Detect which cell encompasses the target text, then output its [x, y] center coordinate. 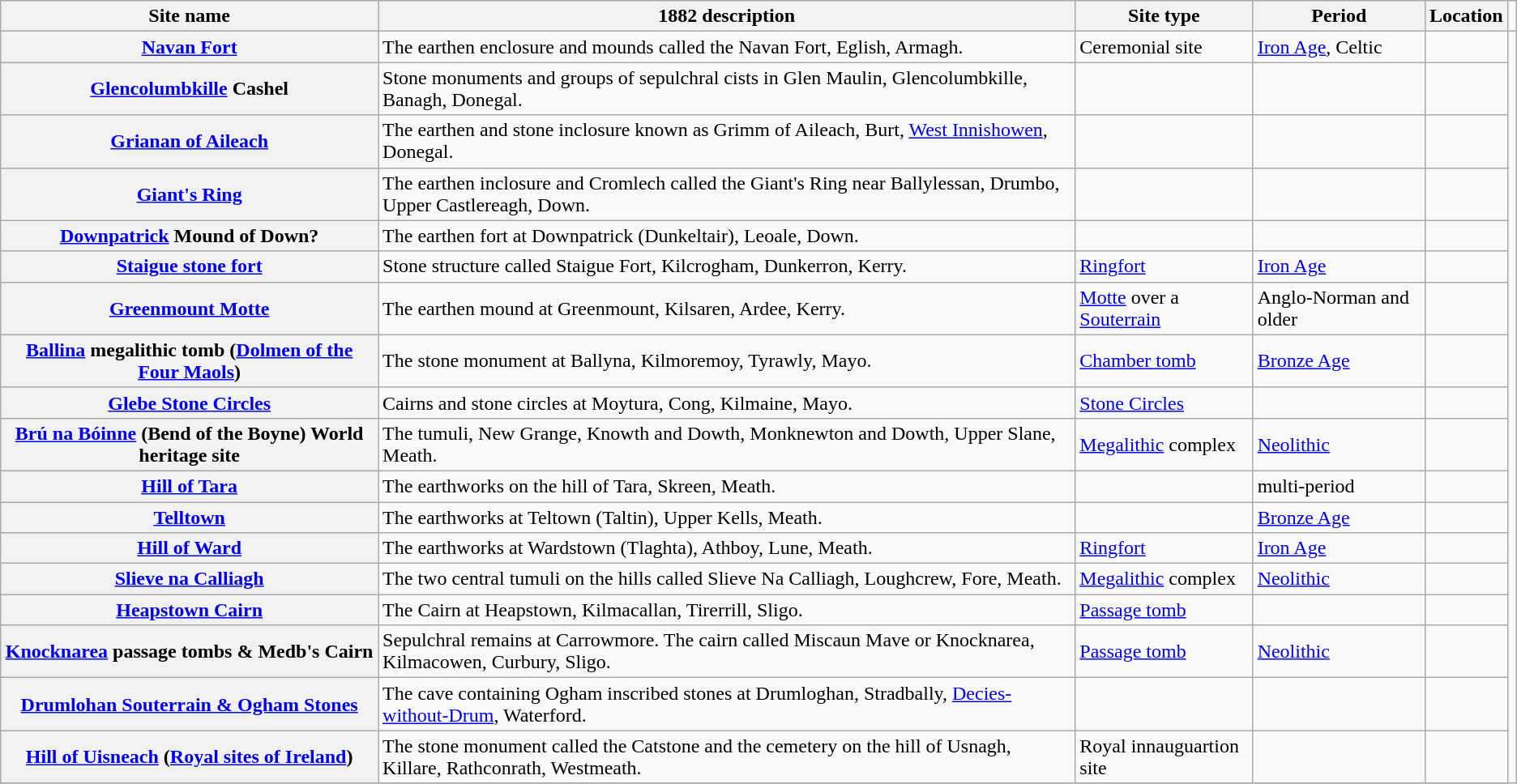
Greenmount Motte [190, 308]
The earthworks at Wardstown (Tlaghta), Athboy, Lune, Meath. [727, 548]
The two central tumuli on the hills called Slieve Na Calliagh, Loughcrew, Fore, Meath. [727, 579]
Cairns and stone circles at Moytura, Cong, Kilmaine, Mayo. [727, 403]
Glencolumbkille Cashel [190, 89]
The Cairn at Heapstown, Kilmacallan, Tirerrill, Sligo. [727, 610]
Hill of Tara [190, 486]
Sepulchral remains at Carrowmore. The cairn called Miscaun Mave or Knocknarea, Kilmacowen, Curbury, Sligo. [727, 651]
Site type [1164, 16]
Motte over a Souterrain [1164, 308]
Stone monuments and groups of sepulchral cists in Glen Maulin, Glencolumbkille, Banagh, Donegal. [727, 89]
The earthen and stone inclosure known as Grimm of Aileach, Burt, West Innishowen, Donegal. [727, 141]
Period [1339, 16]
Stone structure called Staigue Fort, Kilcrogham, Dunkerron, Kerry. [727, 266]
Stone Circles [1164, 403]
The cave containing Ogham inscribed stones at Drumloghan, Stradbally, Decies-without-Drum, Waterford. [727, 705]
The stone monument called the Catstone and the cemetery on the hill of Usnagh, Killare, Rathconrath, Westmeath. [727, 756]
Heapstown Cairn [190, 610]
Hill of Uisneach (Royal sites of Ireland) [190, 756]
The earthworks at Teltown (Taltin), Upper Kells, Meath. [727, 518]
Anglo-Norman and older [1339, 308]
Royal innauguartion site [1164, 756]
Chamber tomb [1164, 361]
Staigue stone fort [190, 266]
The tumuli, New Grange, Knowth and Dowth, Monknewton and Dowth, Upper Slane, Meath. [727, 444]
Grianan of Aileach [190, 141]
multi-period [1339, 486]
Iron Age, Celtic [1339, 47]
Location [1466, 16]
Navan Fort [190, 47]
Knocknarea passage tombs & Medb's Cairn [190, 651]
Telltown [190, 518]
Drumlohan Souterrain & Ogham Stones [190, 705]
1882 description [727, 16]
The stone monument at Ballyna, Kilmoremoy, Tyrawly, Mayo. [727, 361]
The earthworks on the hill of Tara, Skreen, Meath. [727, 486]
The earthen mound at Greenmount, Kilsaren, Ardee, Kerry. [727, 308]
Giant's Ring [190, 194]
The earthen enclosure and mounds called the Navan Fort, Eglish, Armagh. [727, 47]
Brú na Bóinne (Bend of the Boyne) World heritage site [190, 444]
Site name [190, 16]
Slieve na Calliagh [190, 579]
Hill of Ward [190, 548]
Ballina megalithic tomb (Dolmen of the Four Maols) [190, 361]
The earthen fort at Downpatrick (Dunkeltair), Leoale, Down. [727, 236]
Ceremonial site [1164, 47]
The earthen inclosure and Cromlech called the Giant's Ring near Ballylessan, Drumbo, Upper Castlereagh, Down. [727, 194]
Downpatrick Mound of Down? [190, 236]
Glebe Stone Circles [190, 403]
